Determine the (X, Y) coordinate at the center of the cell enclosing the given text.  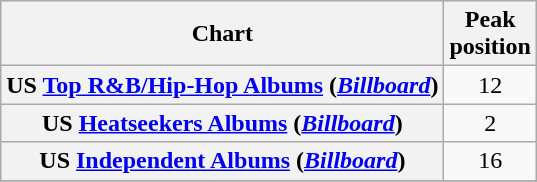
12 (490, 85)
US Independent Albums (Billboard) (222, 161)
2 (490, 123)
US Top R&B/Hip-Hop Albums (Billboard) (222, 85)
US Heatseekers Albums (Billboard) (222, 123)
Chart (222, 34)
Peakposition (490, 34)
16 (490, 161)
